Extract the [X, Y] coordinate from the center of the cell holding the provided text.  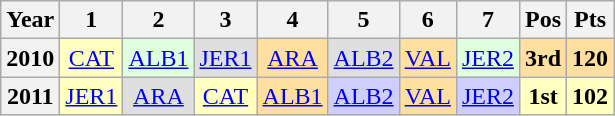
2011 [30, 96]
4 [292, 20]
2 [158, 20]
102 [590, 96]
6 [428, 20]
3 [226, 20]
2010 [30, 58]
1 [92, 20]
1st [544, 96]
120 [590, 58]
Pts [590, 20]
5 [364, 20]
7 [488, 20]
Pos [544, 20]
Year [30, 20]
3rd [544, 58]
